Scan for the cell matching the given text and deliver its (x, y) coordinate at center. 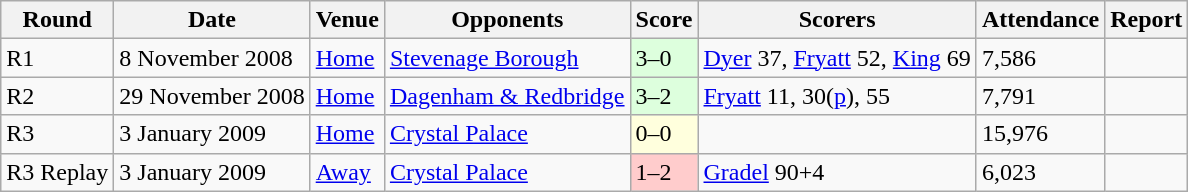
29 November 2008 (212, 96)
Report (1146, 20)
R1 (58, 58)
Venue (347, 20)
6,023 (1040, 172)
7,586 (1040, 58)
Stevenage Borough (507, 58)
Round (58, 20)
Scorers (837, 20)
0–0 (664, 134)
Away (347, 172)
3–0 (664, 58)
Dagenham & Redbridge (507, 96)
8 November 2008 (212, 58)
15,976 (1040, 134)
Fryatt 11, 30(p), 55 (837, 96)
Dyer 37, Fryatt 52, King 69 (837, 58)
3–2 (664, 96)
R3 Replay (58, 172)
1–2 (664, 172)
Opponents (507, 20)
R2 (58, 96)
Attendance (1040, 20)
Score (664, 20)
R3 (58, 134)
Date (212, 20)
Gradel 90+4 (837, 172)
7,791 (1040, 96)
